Find where the given text appears and provide that cell's center as [X, Y] coordinate. 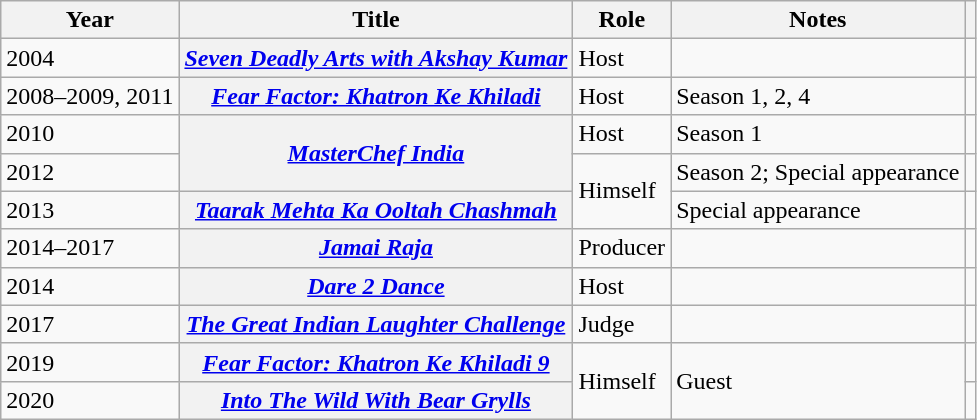
2014 [90, 286]
2008–2009, 2011 [90, 96]
The Great Indian Laughter Challenge [376, 324]
Dare 2 Dance [376, 286]
2012 [90, 172]
2020 [90, 400]
Role [622, 20]
2013 [90, 210]
MasterChef India [376, 153]
Into The Wild With Bear Grylls [376, 400]
Seven Deadly Arts with Akshay Kumar [376, 58]
Season 2; Special appearance [818, 172]
Judge [622, 324]
Guest [818, 381]
Fear Factor: Khatron Ke Khiladi [376, 96]
Season 1, 2, 4 [818, 96]
2017 [90, 324]
Notes [818, 20]
2014–2017 [90, 248]
2010 [90, 134]
Jamai Raja [376, 248]
2004 [90, 58]
Season 1 [818, 134]
Year [90, 20]
2019 [90, 362]
Taarak Mehta Ka Ooltah Chashmah [376, 210]
Title [376, 20]
Special appearance [818, 210]
Fear Factor: Khatron Ke Khiladi 9 [376, 362]
Producer [622, 248]
